Find where the given text appears and provide that cell's center as [X, Y] coordinate. 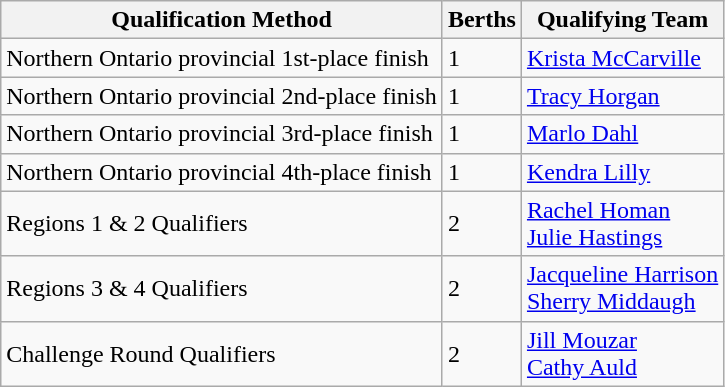
Regions 3 & 4 Qualifiers [222, 288]
Northern Ontario provincial 2nd-place finish [222, 96]
Jacqueline Harrison Sherry Middaugh [622, 288]
Tracy Horgan [622, 96]
Marlo Dahl [622, 134]
Northern Ontario provincial 3rd-place finish [222, 134]
Regions 1 & 2 Qualifiers [222, 224]
Qualification Method [222, 20]
Kendra Lilly [622, 172]
Krista McCarville [622, 58]
Qualifying Team [622, 20]
Challenge Round Qualifiers [222, 354]
Jill Mouzar Cathy Auld [622, 354]
Northern Ontario provincial 1st-place finish [222, 58]
Northern Ontario provincial 4th-place finish [222, 172]
Berths [482, 20]
Rachel Homan Julie Hastings [622, 224]
